Search for the cell housing the specified text and yield its (X, Y) center coordinate. 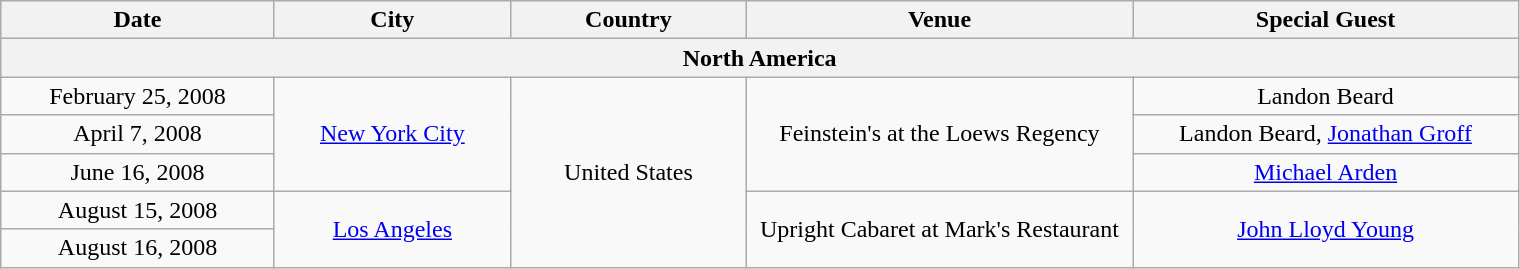
City (392, 20)
Michael Arden (1325, 172)
February 25, 2008 (138, 96)
August 16, 2008 (138, 248)
August 15, 2008 (138, 210)
New York City (392, 134)
Landon Beard, Jonathan Groff (1325, 134)
John Lloyd Young (1325, 229)
June 16, 2008 (138, 172)
Date (138, 20)
North America (760, 58)
Feinstein's at the Loews Regency (939, 134)
April 7, 2008 (138, 134)
Country (628, 20)
United States (628, 172)
Landon Beard (1325, 96)
Los Angeles (392, 229)
Venue (939, 20)
Special Guest (1325, 20)
Upright Cabaret at Mark's Restaurant (939, 229)
